Extract the [X, Y] coordinate from the center of the cell holding the provided text.  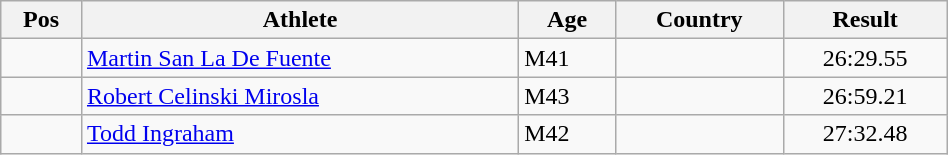
Martin San La De Fuente [300, 58]
Robert Celinski Mirosla [300, 96]
26:59.21 [865, 96]
Athlete [300, 20]
Age [568, 20]
26:29.55 [865, 58]
27:32.48 [865, 134]
M41 [568, 58]
M42 [568, 134]
M43 [568, 96]
Country [699, 20]
Pos [42, 20]
Result [865, 20]
Todd Ingraham [300, 134]
